Determine the [X, Y] coordinate at the center of the cell enclosing the given text.  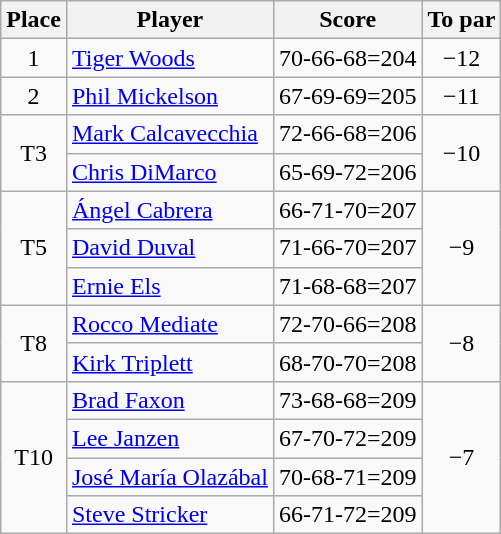
Steve Stricker [170, 515]
Tiger Woods [170, 58]
72-66-68=206 [348, 134]
70-68-71=209 [348, 477]
José María Olazábal [170, 477]
65-69-72=206 [348, 172]
2 [34, 96]
−10 [462, 153]
71-68-68=207 [348, 286]
Lee Janzen [170, 438]
−11 [462, 96]
David Duval [170, 248]
73-68-68=209 [348, 400]
−12 [462, 58]
−7 [462, 457]
Ángel Cabrera [170, 210]
Phil Mickelson [170, 96]
T3 [34, 153]
66-71-70=207 [348, 210]
T10 [34, 457]
−9 [462, 248]
67-70-72=209 [348, 438]
Score [348, 20]
Ernie Els [170, 286]
T8 [34, 343]
66-71-72=209 [348, 515]
1 [34, 58]
T5 [34, 248]
70-66-68=204 [348, 58]
Chris DiMarco [170, 172]
To par [462, 20]
Kirk Triplett [170, 362]
71-66-70=207 [348, 248]
−8 [462, 343]
67-69-69=205 [348, 96]
72-70-66=208 [348, 324]
Mark Calcavecchia [170, 134]
68-70-70=208 [348, 362]
Brad Faxon [170, 400]
Rocco Mediate [170, 324]
Place [34, 20]
Player [170, 20]
